Find where the given text appears and provide that cell's center as (X, Y) coordinate. 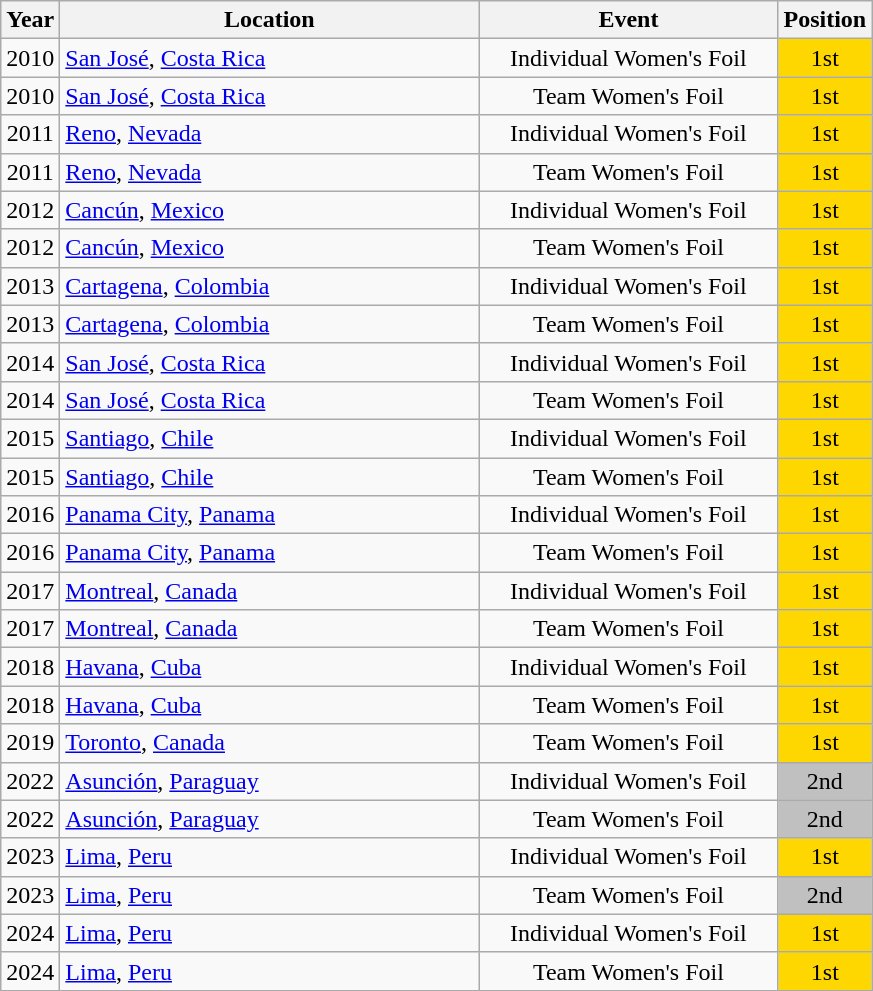
Position (825, 20)
Location (270, 20)
Event (628, 20)
Year (30, 20)
Toronto, Canada (270, 743)
2019 (30, 743)
